Return [x, y] of the center of cell containing provided text 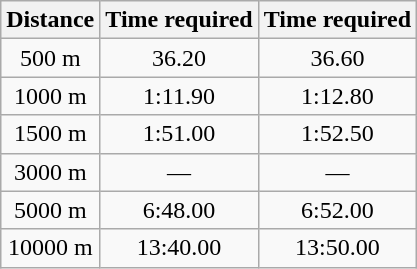
6:48.00 [179, 210]
5000 m [50, 210]
13:40.00 [179, 248]
1:51.00 [179, 134]
500 m [50, 58]
6:52.00 [337, 210]
1000 m [50, 96]
Distance [50, 20]
13:50.00 [337, 248]
10000 m [50, 248]
36.60 [337, 58]
1:12.80 [337, 96]
3000 m [50, 172]
1500 m [50, 134]
1:11.90 [179, 96]
1:52.50 [337, 134]
36.20 [179, 58]
